For the text-containing cell, return its midpoint in [X, Y] coordinate format. 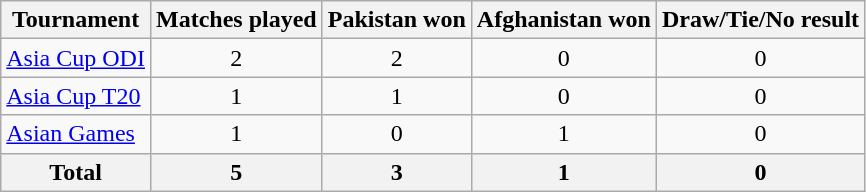
5 [236, 172]
Afghanistan won [564, 20]
Tournament [76, 20]
Draw/Tie/No result [760, 20]
Matches played [236, 20]
Asia Cup T20 [76, 96]
Asian Games [76, 134]
3 [396, 172]
Asia Cup ODI [76, 58]
Total [76, 172]
Pakistan won [396, 20]
